Capture the cell that displays the provided text and extract its (x, y) central coordinate. 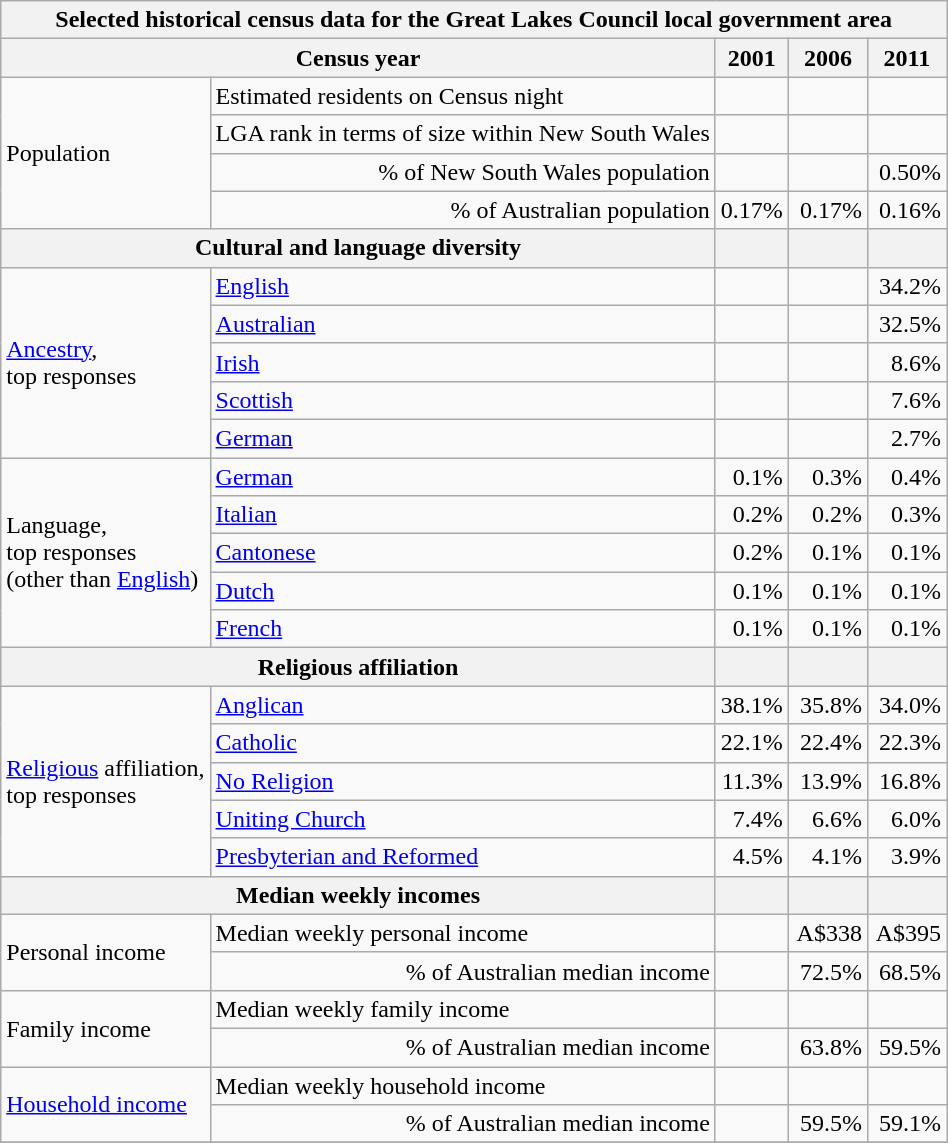
Cantonese (462, 553)
7.6% (906, 400)
A$395 (906, 933)
Religious affiliation,top responses (106, 781)
11.3% (752, 781)
2001 (752, 58)
Religious affiliation (358, 667)
34.2% (906, 286)
Language,top responses(other than English) (106, 553)
3.9% (906, 857)
% of Australian population (462, 210)
Uniting Church (462, 819)
Australian (462, 324)
Dutch (462, 591)
4.1% (828, 857)
Anglican (462, 705)
A$338 (828, 933)
Catholic (462, 743)
Personal income (106, 952)
7.4% (752, 819)
Ancestry,top responses (106, 362)
Median weekly incomes (358, 895)
Cultural and language diversity (358, 248)
Estimated residents on Census night (462, 96)
Selected historical census data for the Great Lakes Council local government area (474, 20)
Household income (106, 1104)
Presbyterian and Reformed (462, 857)
Scottish (462, 400)
22.4% (828, 743)
Italian (462, 515)
0.50% (906, 172)
No Religion (462, 781)
Census year (358, 58)
63.8% (828, 1047)
32.5% (906, 324)
35.8% (828, 705)
Family income (106, 1028)
38.1% (752, 705)
Median weekly personal income (462, 933)
Irish (462, 362)
English (462, 286)
2.7% (906, 438)
2006 (828, 58)
72.5% (828, 971)
22.3% (906, 743)
68.5% (906, 971)
34.0% (906, 705)
2011 (906, 58)
0.4% (906, 477)
8.6% (906, 362)
16.8% (906, 781)
Median weekly family income (462, 1009)
6.0% (906, 819)
59.1% (906, 1124)
% of New South Wales population (462, 172)
French (462, 629)
22.1% (752, 743)
0.16% (906, 210)
6.6% (828, 819)
4.5% (752, 857)
Population (106, 153)
LGA rank in terms of size within New South Wales (462, 134)
13.9% (828, 781)
Median weekly household income (462, 1085)
